Return (x, y) of the center of cell containing provided text 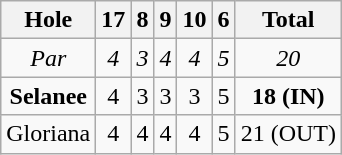
8 (142, 20)
6 (224, 20)
Selanee (48, 96)
21 (OUT) (288, 134)
Total (288, 20)
9 (166, 20)
10 (194, 20)
Par (48, 58)
18 (IN) (288, 96)
20 (288, 58)
Gloriana (48, 134)
17 (114, 20)
Hole (48, 20)
